Find where the given text appears and provide that cell's center as (x, y) coordinate. 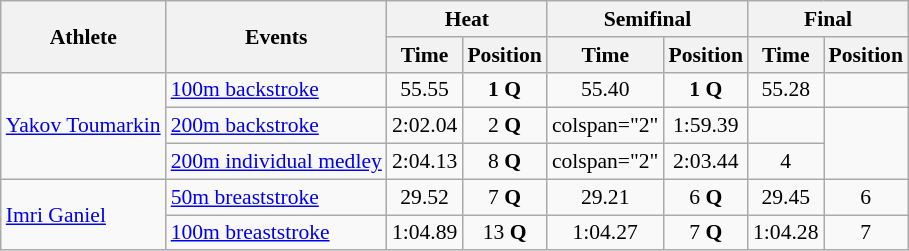
Final (828, 19)
2:04.13 (424, 162)
13 Q (504, 233)
Heat (467, 19)
8 Q (504, 162)
200m backstroke (276, 126)
50m breaststroke (276, 197)
29.45 (786, 197)
29.52 (424, 197)
4 (786, 162)
6 (866, 197)
Yakov Toumarkin (84, 126)
7 (866, 233)
55.40 (606, 90)
29.21 (606, 197)
55.55 (424, 90)
Athlete (84, 36)
Semifinal (648, 19)
2:03.44 (706, 162)
2 Q (504, 126)
1:04.28 (786, 233)
55.28 (786, 90)
Events (276, 36)
100m backstroke (276, 90)
Imri Ganiel (84, 214)
1:59.39 (706, 126)
2:02.04 (424, 126)
100m breaststroke (276, 233)
1:04.27 (606, 233)
6 Q (706, 197)
200m individual medley (276, 162)
1:04.89 (424, 233)
